Output the [x, y] coordinate of the center of the cell containing the given text.  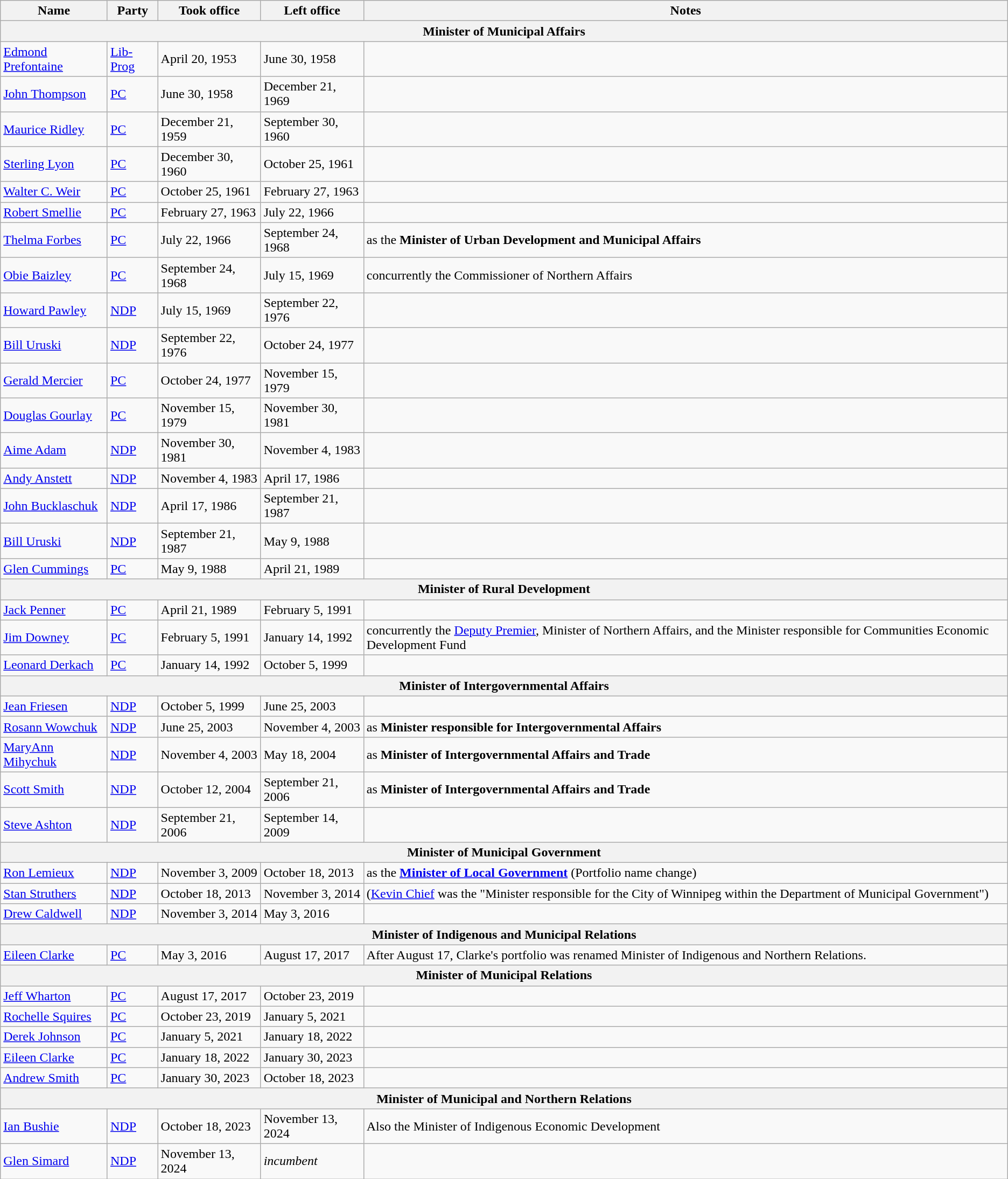
Jean Friesen [54, 706]
Ron Lemieux [54, 873]
Glen Simard [54, 1161]
Gerald Mercier [54, 380]
Also the Minister of Indigenous Economic Development [685, 1126]
John Thompson [54, 94]
Walter C. Weir [54, 192]
After August 17, Clarke's portfolio was renamed Minister of Indigenous and Northern Relations. [685, 955]
Jeff Wharton [54, 996]
May 18, 2004 [312, 754]
Took office [209, 11]
Party [132, 11]
Minister of Municipal and Northern Relations [504, 1098]
October 12, 2004 [209, 790]
December 30, 1960 [209, 164]
April 20, 1953 [209, 59]
Jim Downey [54, 638]
Rosann Wowchuk [54, 727]
Obie Baizley [54, 275]
Notes [685, 11]
Ian Bushie [54, 1126]
MaryAnn Mihychuk [54, 754]
Aime Adam [54, 450]
as Minister responsible for Intergovernmental Affairs [685, 727]
Minister of Rural Development [504, 589]
Minister of Municipal Affairs [504, 31]
Derek Johnson [54, 1037]
Leonard Derkach [54, 665]
Glen Cummings [54, 569]
Maurice Ridley [54, 129]
concurrently the Commissioner of Northern Affairs [685, 275]
Minister of Intergovernmental Affairs [504, 686]
John Bucklaschuk [54, 506]
Edmond Prefontaine [54, 59]
Thelma Forbes [54, 240]
(Kevin Chief was the "Minister responsible for the City of Winnipeg within the Department of Municipal Government") [685, 894]
Minister of Municipal Relations [504, 975]
Rochelle Squires [54, 1016]
incumbent [312, 1161]
September 30, 1960 [312, 129]
Minister of Indigenous and Municipal Relations [504, 934]
as the Minister of Local Government (Portfolio name change) [685, 873]
September 14, 2009 [312, 824]
Howard Pawley [54, 310]
Douglas Gourlay [54, 416]
Name [54, 11]
Drew Caldwell [54, 914]
December 21, 1969 [312, 94]
Steve Ashton [54, 824]
Robert Smellie [54, 212]
Stan Struthers [54, 894]
Andrew Smith [54, 1078]
Left office [312, 11]
Jack Penner [54, 610]
December 21, 1959 [209, 129]
Lib-Prog [132, 59]
November 3, 2009 [209, 873]
Scott Smith [54, 790]
Minister of Municipal Government [504, 853]
Andy Anstett [54, 478]
as the Minister of Urban Development and Municipal Affairs [685, 240]
Sterling Lyon [54, 164]
concurrently the Deputy Premier, Minister of Northern Affairs, and the Minister responsible for Communities Economic Development Fund [685, 638]
